Locate the cell with the specified text and output its (x, y) center coordinate. 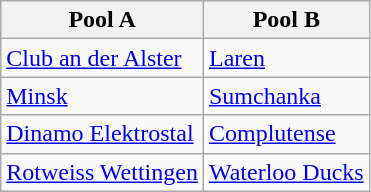
Laren (286, 58)
Pool B (286, 20)
Pool A (102, 20)
Dinamo Elektrostal (102, 134)
Complutense (286, 134)
Sumchanka (286, 96)
Club an der Alster (102, 58)
Minsk (102, 96)
Rotweiss Wettingen (102, 172)
Waterloo Ducks (286, 172)
